Search for the cell housing the specified text and yield its [x, y] center coordinate. 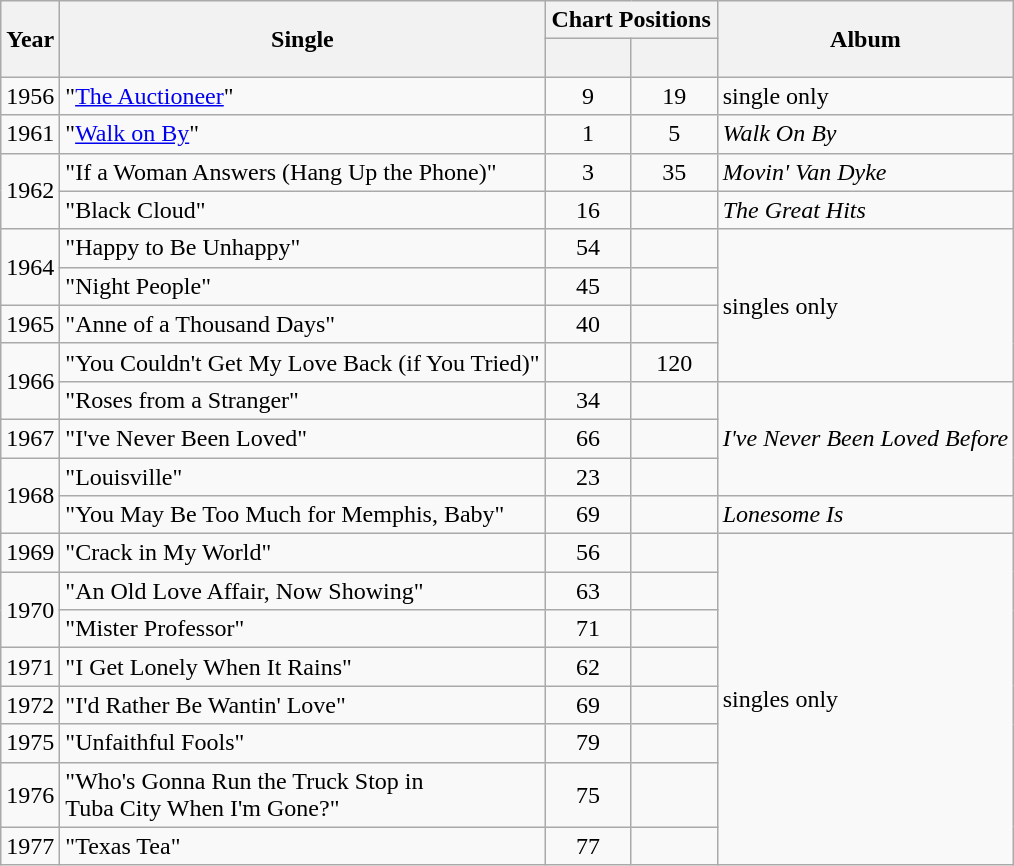
23 [588, 477]
"I've Never Been Loved" [302, 438]
1976 [30, 794]
Lonesome Is [866, 515]
1965 [30, 324]
1 [588, 134]
77 [588, 846]
1975 [30, 743]
1966 [30, 381]
63 [588, 591]
Year [30, 39]
"You May Be Too Much for Memphis, Baby" [302, 515]
"Who's Gonna Run the Truck Stop inTuba City When I'm Gone?" [302, 794]
19 [674, 96]
71 [588, 629]
"Louisville" [302, 477]
"An Old Love Affair, Now Showing" [302, 591]
I've Never Been Loved Before [866, 438]
35 [674, 172]
Single [302, 39]
1961 [30, 134]
"Roses from a Stranger" [302, 400]
1971 [30, 667]
"Happy to Be Unhappy" [302, 248]
1968 [30, 496]
"You Couldn't Get My Love Back (if You Tried)" [302, 362]
"The Auctioneer" [302, 96]
54 [588, 248]
45 [588, 286]
Walk On By [866, 134]
120 [674, 362]
"Texas Tea" [302, 846]
75 [588, 794]
"Walk on By" [302, 134]
1977 [30, 846]
1956 [30, 96]
"Anne of a Thousand Days" [302, 324]
"Night People" [302, 286]
9 [588, 96]
"I Get Lonely When It Rains" [302, 667]
1969 [30, 553]
62 [588, 667]
40 [588, 324]
56 [588, 553]
66 [588, 438]
Album [866, 39]
"Crack in My World" [302, 553]
1972 [30, 705]
"Black Cloud" [302, 210]
1970 [30, 610]
16 [588, 210]
1967 [30, 438]
34 [588, 400]
79 [588, 743]
"If a Woman Answers (Hang Up the Phone)" [302, 172]
Chart Positions [631, 20]
The Great Hits [866, 210]
"Unfaithful Fools" [302, 743]
5 [674, 134]
"I'd Rather Be Wantin' Love" [302, 705]
1964 [30, 267]
single only [866, 96]
1962 [30, 191]
Movin' Van Dyke [866, 172]
3 [588, 172]
"Mister Professor" [302, 629]
